Capture the cell that displays the provided text and extract its [x, y] central coordinate. 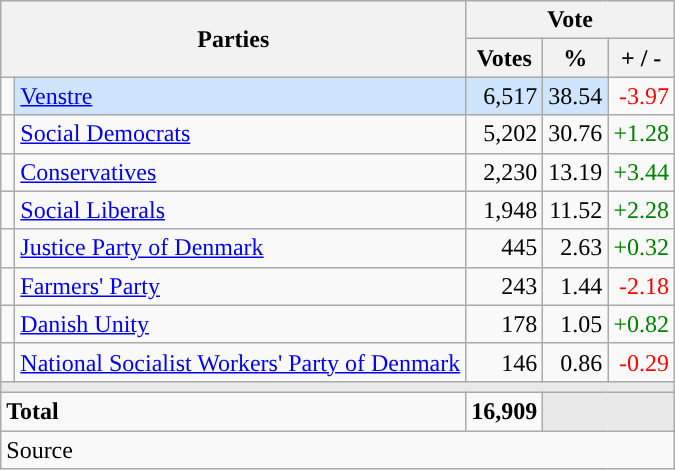
+ / - [642, 58]
Social Liberals [240, 210]
+2.28 [642, 210]
+1.28 [642, 134]
+0.32 [642, 248]
Farmers' Party [240, 286]
13.19 [576, 172]
Danish Unity [240, 324]
Conservatives [240, 172]
Venstre [240, 96]
445 [504, 248]
% [576, 58]
243 [504, 286]
+0.82 [642, 324]
Vote [570, 20]
+3.44 [642, 172]
Justice Party of Denmark [240, 248]
Source [338, 449]
11.52 [576, 210]
1.05 [576, 324]
38.54 [576, 96]
5,202 [504, 134]
1.44 [576, 286]
Total [234, 411]
-0.29 [642, 362]
1,948 [504, 210]
Votes [504, 58]
30.76 [576, 134]
146 [504, 362]
16,909 [504, 411]
6,517 [504, 96]
-2.18 [642, 286]
2,230 [504, 172]
Social Democrats [240, 134]
-3.97 [642, 96]
National Socialist Workers' Party of Denmark [240, 362]
0.86 [576, 362]
Parties [234, 39]
178 [504, 324]
2.63 [576, 248]
